Capture the cell that displays the provided text and extract its (x, y) central coordinate. 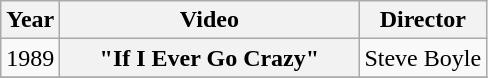
"If I Ever Go Crazy" (210, 58)
Director (423, 20)
Year (30, 20)
Video (210, 20)
1989 (30, 58)
Steve Boyle (423, 58)
